Determine the (x, y) coordinate at the center of the cell enclosing the given text.  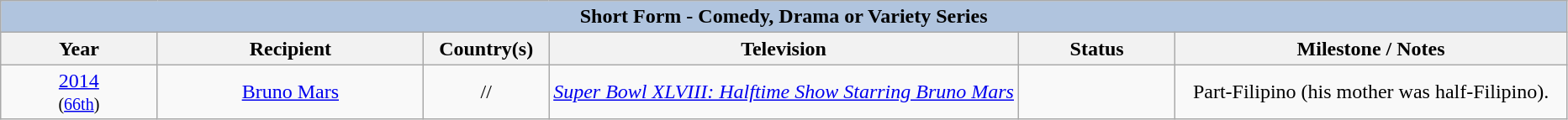
Bruno Mars (291, 92)
Country(s) (486, 49)
Part-Filipino (his mother was half-Filipino). (1371, 92)
Television (784, 49)
2014(66th) (79, 92)
Recipient (291, 49)
Milestone / Notes (1371, 49)
Short Form - Comedy, Drama or Variety Series (784, 17)
Status (1096, 49)
// (486, 92)
Super Bowl XLVIII: Halftime Show Starring Bruno Mars (784, 92)
Year (79, 49)
